Detect which cell encompasses the target text, then output its [X, Y] center coordinate. 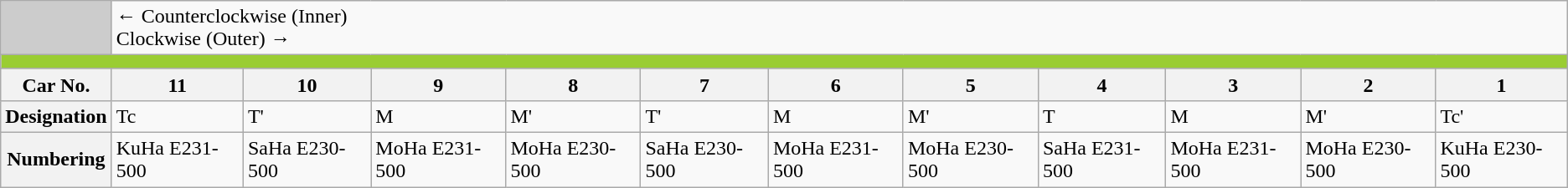
KuHa E230-500 [1501, 159]
10 [307, 84]
4 [1101, 84]
KuHa E231-500 [178, 159]
3 [1233, 84]
5 [970, 84]
T [1101, 116]
SaHa E231-500 [1101, 159]
7 [704, 84]
1 [1501, 84]
Tc' [1501, 116]
← Counterclockwise (Inner)Clockwise (Outer) → [839, 28]
6 [836, 84]
Designation [56, 116]
9 [439, 84]
2 [1369, 84]
Numbering [56, 159]
11 [178, 84]
8 [573, 84]
Tc [178, 116]
Car No. [56, 84]
